Provide the (X, Y) coordinate of the cell's center where the given text is located.  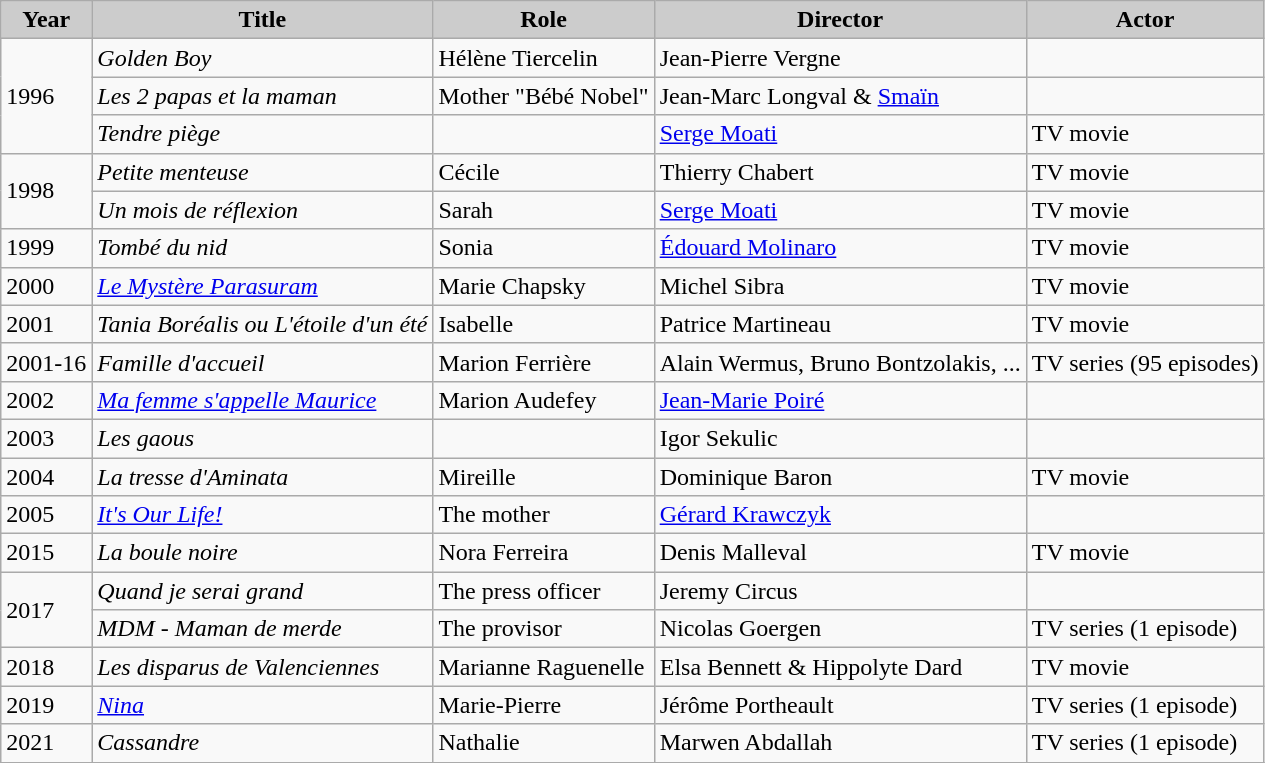
Marwen Abdallah (840, 743)
The press officer (544, 591)
Sarah (544, 210)
1998 (46, 191)
Golden Boy (262, 58)
Title (262, 20)
Actor (1145, 20)
Marie-Pierre (544, 705)
2018 (46, 667)
2015 (46, 553)
TV series (95 episodes) (1145, 362)
Jérôme Portheault (840, 705)
Denis Malleval (840, 553)
Tombé du nid (262, 248)
Cécile (544, 172)
Role (544, 20)
Les 2 papas et la maman (262, 96)
Elsa Bennett & Hippolyte Dard (840, 667)
Tania Boréalis ou L'étoile d'un été (262, 324)
La tresse d'Aminata (262, 477)
Marion Audefey (544, 400)
Les gaous (262, 438)
Nina (262, 705)
Marianne Raguenelle (544, 667)
2002 (46, 400)
MDM - Maman de merde (262, 629)
The mother (544, 515)
Hélène Tiercelin (544, 58)
2001-16 (46, 362)
La boule noire (262, 553)
Un mois de réflexion (262, 210)
Igor Sekulic (840, 438)
It's Our Life! (262, 515)
Gérard Krawczyk (840, 515)
2017 (46, 610)
Nathalie (544, 743)
2000 (46, 286)
Isabelle (544, 324)
Ma femme s'appelle Maurice (262, 400)
Tendre piège (262, 134)
Alain Wermus, Bruno Bontzolakis, ... (840, 362)
2005 (46, 515)
Jean-Marie Poiré (840, 400)
Famille d'accueil (262, 362)
1996 (46, 96)
Patrice Martineau (840, 324)
Director (840, 20)
Jean-Pierre Vergne (840, 58)
Sonia (544, 248)
Nicolas Goergen (840, 629)
Nora Ferreira (544, 553)
Marion Ferrière (544, 362)
2021 (46, 743)
Mireille (544, 477)
Cassandre (262, 743)
2004 (46, 477)
Thierry Chabert (840, 172)
Quand je serai grand (262, 591)
Marie Chapsky (544, 286)
Michel Sibra (840, 286)
Petite menteuse (262, 172)
Dominique Baron (840, 477)
Jean-Marc Longval & Smaïn (840, 96)
Jeremy Circus (840, 591)
2001 (46, 324)
Édouard Molinaro (840, 248)
Le Mystère Parasuram (262, 286)
2019 (46, 705)
Les disparus de Valenciennes (262, 667)
The provisor (544, 629)
1999 (46, 248)
Year (46, 20)
2003 (46, 438)
Mother "Bébé Nobel" (544, 96)
